Search for the cell housing the specified text and yield its [x, y] center coordinate. 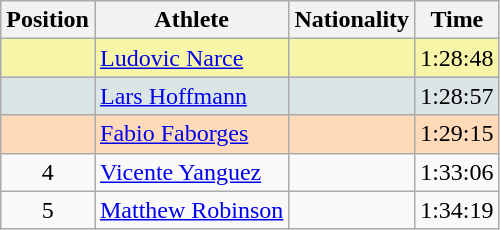
Ludovic Narce [191, 58]
1:28:48 [457, 58]
1:29:15 [457, 134]
1:33:06 [457, 172]
5 [48, 210]
Lars Hoffmann [191, 96]
Time [457, 20]
Vicente Yanguez [191, 172]
Athlete [191, 20]
1:34:19 [457, 210]
Fabio Faborges [191, 134]
Nationality [352, 20]
4 [48, 172]
Matthew Robinson [191, 210]
1:28:57 [457, 96]
Position [48, 20]
